Determine the [X, Y] coordinate at the center of the cell enclosing the given text.  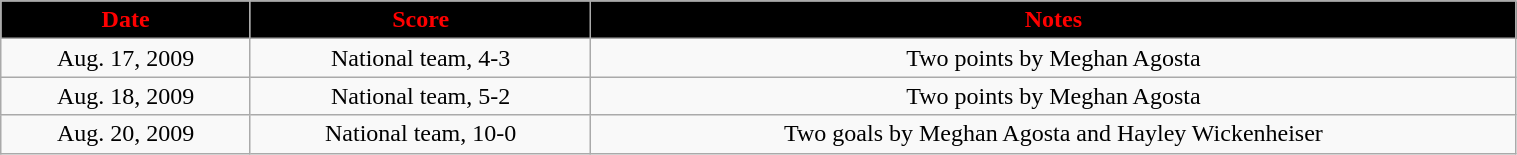
Two goals by Meghan Agosta and Hayley Wickenheiser [1054, 134]
Aug. 18, 2009 [126, 96]
Date [126, 20]
Notes [1054, 20]
National team, 5-2 [420, 96]
National team, 10-0 [420, 134]
Aug. 20, 2009 [126, 134]
National team, 4-3 [420, 58]
Aug. 17, 2009 [126, 58]
Score [420, 20]
